Detect which cell encompasses the target text, then output its [X, Y] center coordinate. 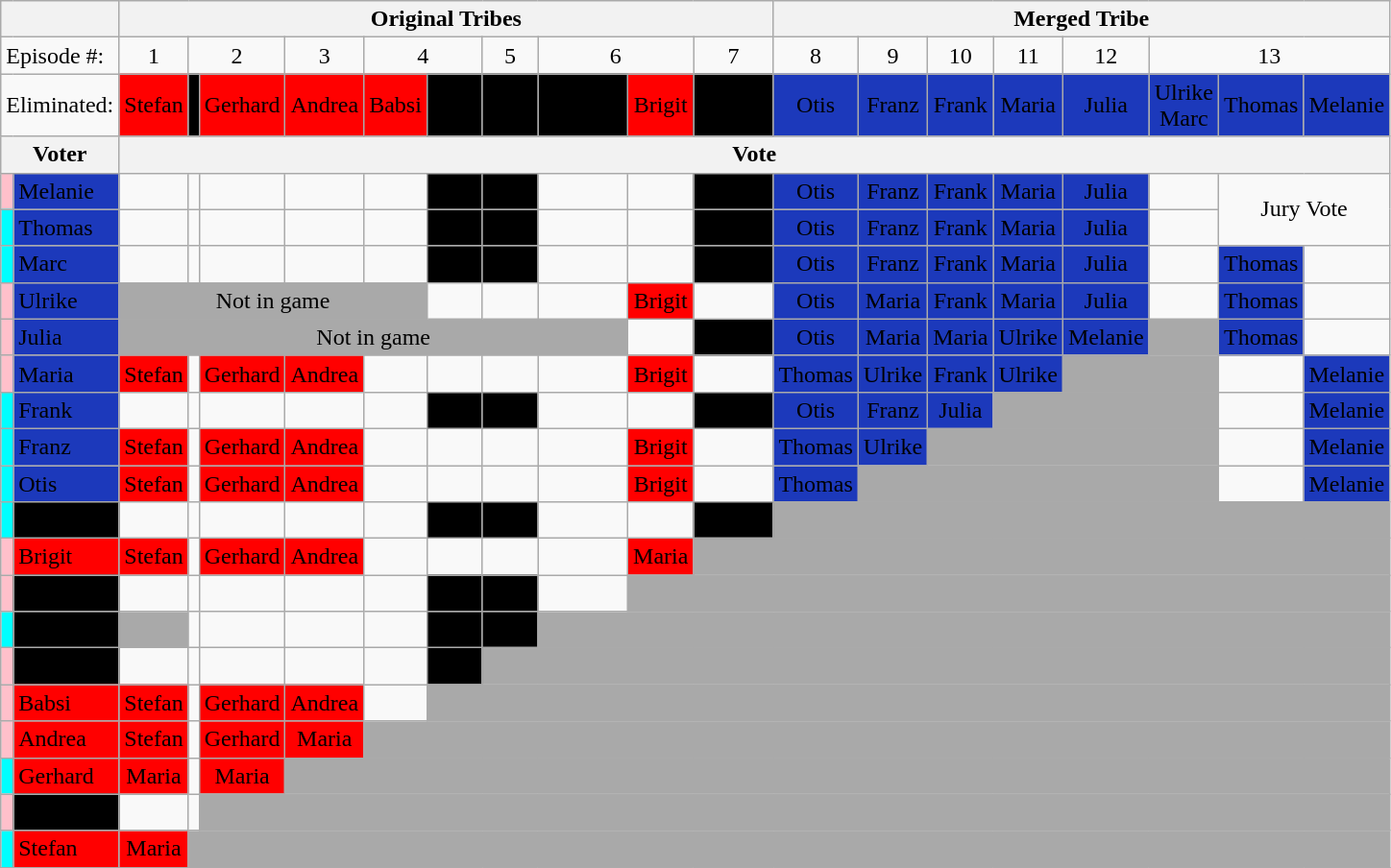
5 [510, 56]
Merged Tribe [1082, 19]
Eliminated: [60, 106]
8 [816, 56]
4 [423, 56]
13 [1269, 56]
11 [1028, 56]
10 [961, 56]
Vote [755, 155]
6 [616, 56]
7 [734, 56]
9 [892, 56]
2 [236, 56]
Marc [66, 264]
Episode #: [60, 56]
Original Tribes [446, 19]
12 [1106, 56]
3 [325, 56]
1 [154, 56]
UlrikeMarc [1184, 106]
Voter [60, 155]
Claudia [66, 812]
Jury Vote [1304, 209]
